Provide the [x, y] coordinate of the cell's center where the given text is located.  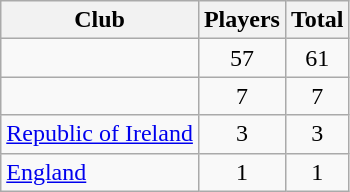
57 [242, 58]
61 [317, 58]
Republic of Ireland [100, 134]
Club [100, 20]
Players [242, 20]
England [100, 172]
Total [317, 20]
